From the cell containing the given text, extract its center point as [x, y] coordinate. 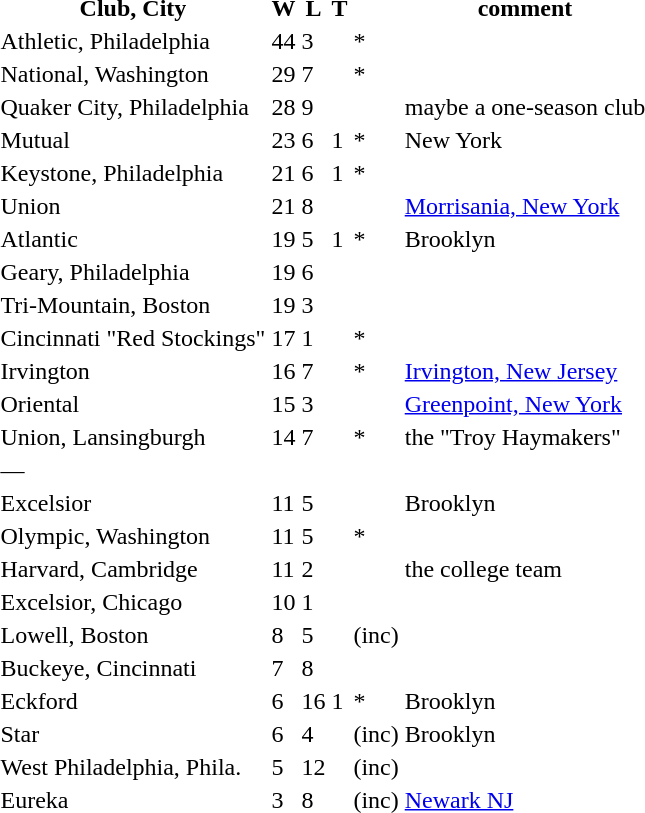
15 [284, 404]
12 [314, 767]
44 [284, 41]
14 [284, 437]
4 [314, 734]
10 [284, 602]
29 [284, 74]
2 [314, 569]
23 [284, 140]
28 [284, 107]
17 [284, 338]
9 [314, 107]
